Find where the given text appears and provide that cell's center as (X, Y) coordinate. 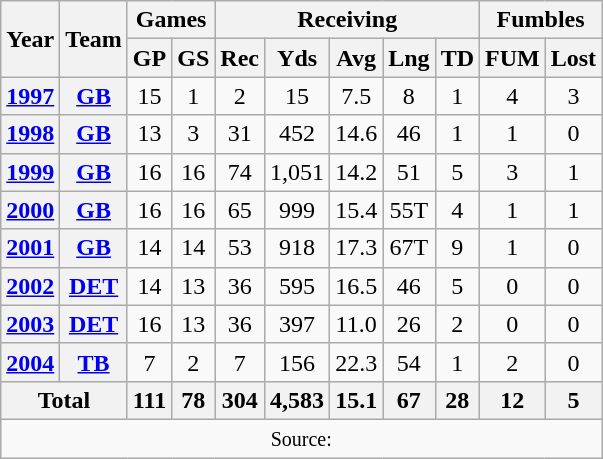
1,051 (298, 172)
397 (298, 324)
11.0 (356, 324)
Total (64, 400)
595 (298, 286)
51 (409, 172)
31 (240, 134)
Fumbles (541, 20)
Team (94, 39)
TD (457, 58)
28 (457, 400)
14.2 (356, 172)
Receiving (348, 20)
74 (240, 172)
1999 (30, 172)
Yds (298, 58)
156 (298, 362)
8 (409, 96)
65 (240, 210)
4,583 (298, 400)
67 (409, 400)
999 (298, 210)
12 (513, 400)
918 (298, 248)
2004 (30, 362)
16.5 (356, 286)
7.5 (356, 96)
304 (240, 400)
26 (409, 324)
55T (409, 210)
2001 (30, 248)
GP (149, 58)
1997 (30, 96)
2002 (30, 286)
17.3 (356, 248)
111 (149, 400)
9 (457, 248)
53 (240, 248)
FUM (513, 58)
15.4 (356, 210)
78 (194, 400)
Source: (302, 438)
Rec (240, 58)
452 (298, 134)
Games (170, 20)
Year (30, 39)
15.1 (356, 400)
Lost (573, 58)
67T (409, 248)
Lng (409, 58)
2003 (30, 324)
1998 (30, 134)
Avg (356, 58)
GS (194, 58)
14.6 (356, 134)
2000 (30, 210)
54 (409, 362)
22.3 (356, 362)
TB (94, 362)
